Search for the cell housing the specified text and yield its (x, y) center coordinate. 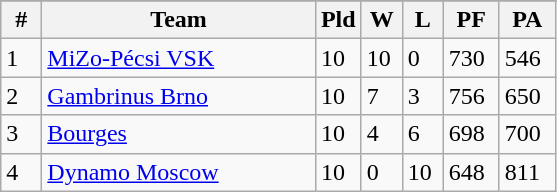
650 (527, 96)
Gambrinus Brno (179, 96)
Bourges (179, 134)
730 (471, 58)
6 (422, 134)
MiZo-Pécsi VSK (179, 58)
698 (471, 134)
700 (527, 134)
# (22, 20)
546 (527, 58)
Team (179, 20)
7 (382, 96)
W (382, 20)
PF (471, 20)
Pld (338, 20)
811 (527, 172)
2 (22, 96)
1 (22, 58)
Dynamo Moscow (179, 172)
648 (471, 172)
L (422, 20)
PA (527, 20)
756 (471, 96)
